Detect which cell encompasses the target text, then output its [x, y] center coordinate. 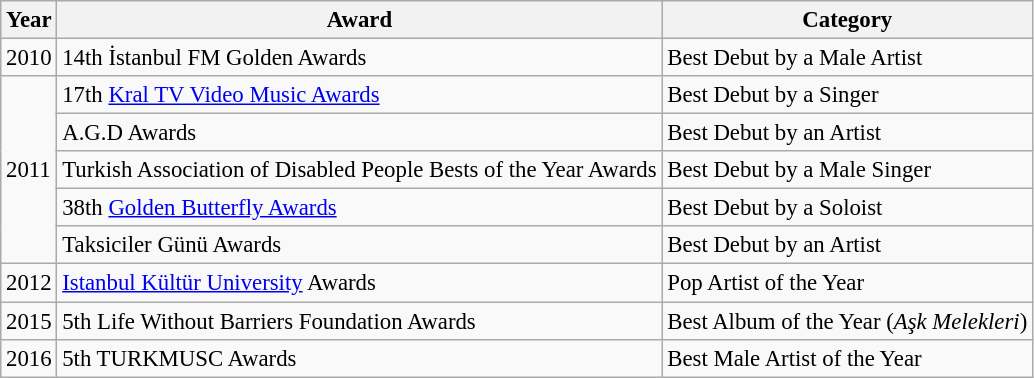
Year [29, 20]
A.G.D Awards [360, 133]
Best Debut by a Soloist [848, 208]
Turkish Association of Disabled People Bests of the Year Awards [360, 170]
2011 [29, 170]
5th TURKMUSC Awards [360, 358]
14th İstanbul FM Golden Awards [360, 58]
Best Debut by a Male Artist [848, 58]
Best Debut by a Male Singer [848, 170]
Best Male Artist of the Year [848, 358]
Award [360, 20]
17th Kral TV Video Music Awards [360, 95]
Best Debut by a Singer [848, 95]
Category [848, 20]
2015 [29, 321]
38th Golden Butterfly Awards [360, 208]
2010 [29, 58]
Best Album of the Year (Aşk Melekleri) [848, 321]
Pop Artist of the Year [848, 283]
2016 [29, 358]
Taksiciler Günü Awards [360, 245]
2012 [29, 283]
5th Life Without Barriers Foundation Awards [360, 321]
Istanbul Kültür University Awards [360, 283]
